Locate the cell with the specified text and output its [X, Y] center coordinate. 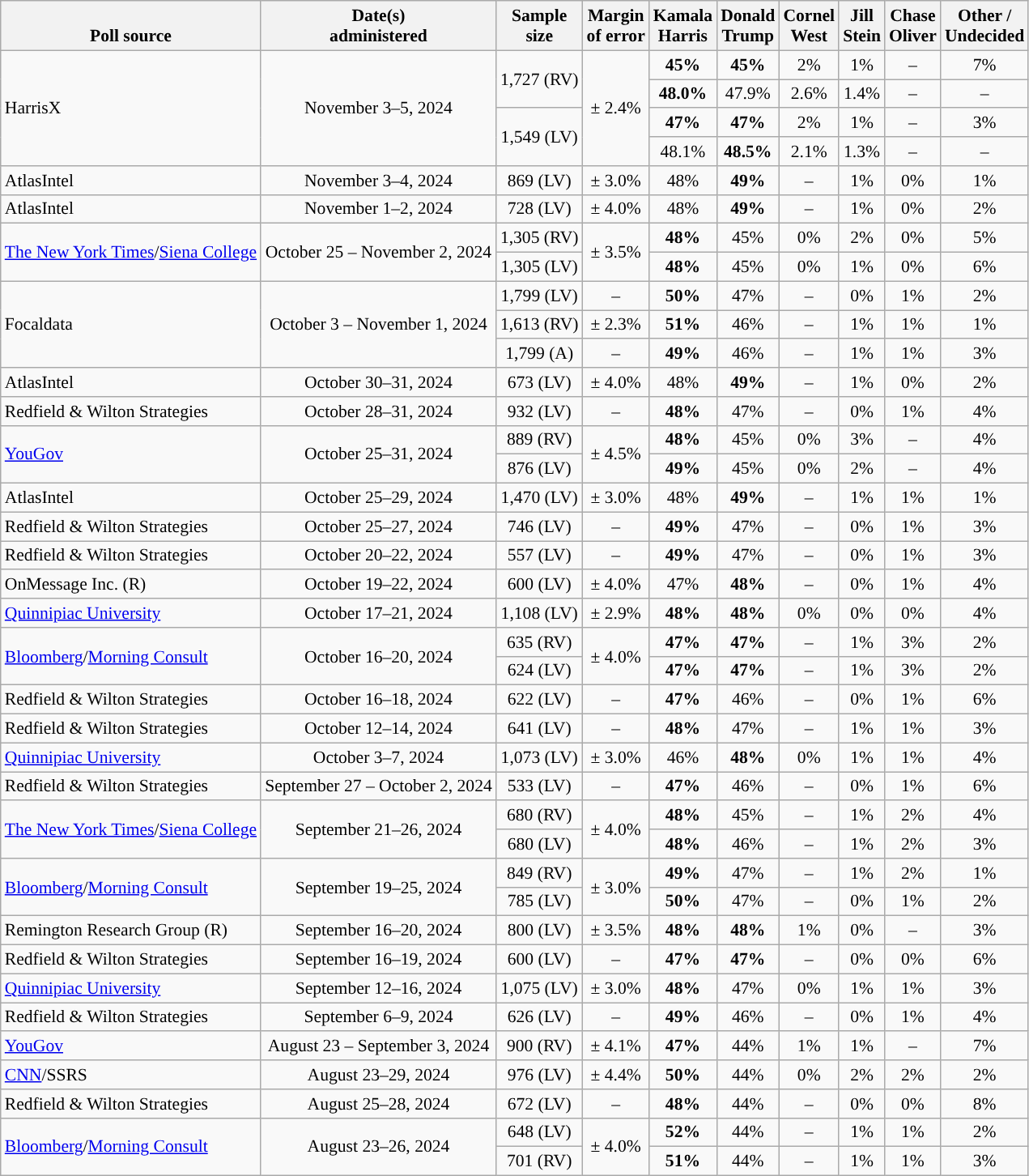
Poll source [131, 26]
OnMessage Inc. (R) [131, 585]
624 (LV) [539, 671]
September 16–20, 2024 [379, 931]
557 (LV) [539, 556]
September 12–16, 2024 [379, 988]
October 12–14, 2024 [379, 729]
± 4.1% [616, 1046]
± 2.4% [616, 108]
August 23–29, 2024 [379, 1075]
± 2.3% [616, 325]
785 (LV) [539, 901]
622 (LV) [539, 700]
1,073 (LV) [539, 757]
October 3 – November 1, 2024 [379, 324]
626 (LV) [539, 1017]
August 25–28, 2024 [379, 1104]
1,549 (LV) [539, 138]
HarrisX [131, 108]
889 (RV) [539, 440]
701 (RV) [539, 1161]
Focaldata [131, 324]
849 (RV) [539, 873]
Marginof error [616, 26]
Other /Undecided [984, 26]
KamalaHarris [683, 26]
976 (LV) [539, 1075]
September 16–19, 2024 [379, 960]
October 19–22, 2024 [379, 585]
648 (LV) [539, 1132]
1,613 (RV) [539, 325]
October 17–21, 2024 [379, 613]
August 23–26, 2024 [379, 1147]
1,470 (LV) [539, 498]
869 (LV) [539, 181]
Remington Research Group (R) [131, 931]
635 (RV) [539, 642]
680 (LV) [539, 844]
October 25–27, 2024 [379, 526]
CNN/SSRS [131, 1075]
1,108 (LV) [539, 613]
8% [984, 1104]
October 25 – November 2, 2024 [379, 253]
1,727 (RV) [539, 79]
ChaseOliver [913, 26]
2.1% [809, 151]
1,075 (LV) [539, 988]
± 4.4% [616, 1075]
48.5% [748, 151]
November 3–4, 2024 [379, 181]
September 27 – October 2, 2024 [379, 786]
September 21–26, 2024 [379, 829]
September 6–9, 2024 [379, 1017]
October 3–7, 2024 [379, 757]
672 (LV) [539, 1104]
5% [984, 238]
876 (LV) [539, 469]
47.9% [748, 94]
November 1–2, 2024 [379, 209]
1.3% [861, 151]
52% [683, 1132]
DonaldTrump [748, 26]
746 (LV) [539, 526]
± 2.9% [616, 613]
September 19–25, 2024 [379, 888]
CornelWest [809, 26]
October 25–29, 2024 [379, 498]
900 (RV) [539, 1046]
673 (LV) [539, 382]
1,305 (LV) [539, 267]
October 30–31, 2024 [379, 382]
JillStein [861, 26]
533 (LV) [539, 786]
± 4.5% [616, 454]
August 23 – September 3, 2024 [379, 1046]
1,799 (A) [539, 354]
1.4% [861, 94]
October 16–18, 2024 [379, 700]
728 (LV) [539, 209]
October 16–20, 2024 [379, 656]
2.6% [809, 94]
October 28–31, 2024 [379, 411]
October 20–22, 2024 [379, 556]
1,305 (RV) [539, 238]
932 (LV) [539, 411]
800 (LV) [539, 931]
48.0% [683, 94]
Date(s)administered [379, 26]
641 (LV) [539, 729]
1,799 (LV) [539, 296]
November 3–5, 2024 [379, 108]
48.1% [683, 151]
680 (RV) [539, 816]
October 25–31, 2024 [379, 454]
Samplesize [539, 26]
